Find where the given text appears and provide that cell's center as (X, Y) coordinate. 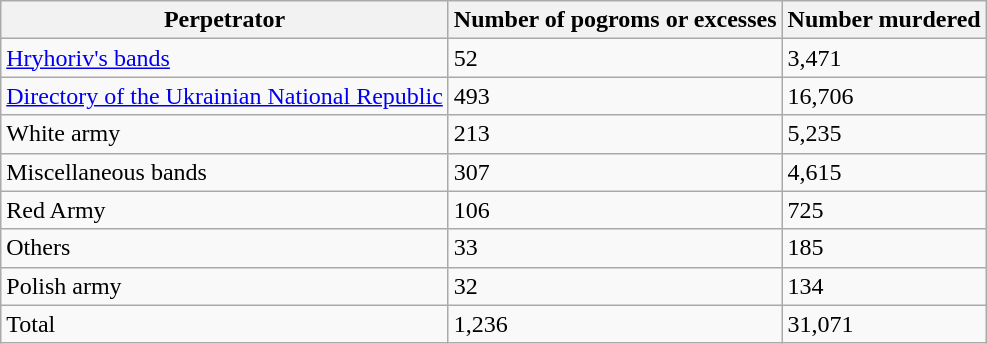
725 (884, 210)
Number murdered (884, 20)
Polish army (225, 286)
185 (884, 248)
33 (615, 248)
Miscellaneous bands (225, 172)
106 (615, 210)
5,235 (884, 134)
Number of pogroms or excesses (615, 20)
493 (615, 96)
Others (225, 248)
1,236 (615, 324)
16,706 (884, 96)
Total (225, 324)
Hryhoriv's bands (225, 58)
3,471 (884, 58)
32 (615, 286)
31,071 (884, 324)
134 (884, 286)
307 (615, 172)
Perpetrator (225, 20)
52 (615, 58)
Directory of the Ukrainian National Republic (225, 96)
White army (225, 134)
213 (615, 134)
Red Army (225, 210)
4,615 (884, 172)
